Identify which cell holds the provided text, then report its (X, Y) central coordinate. 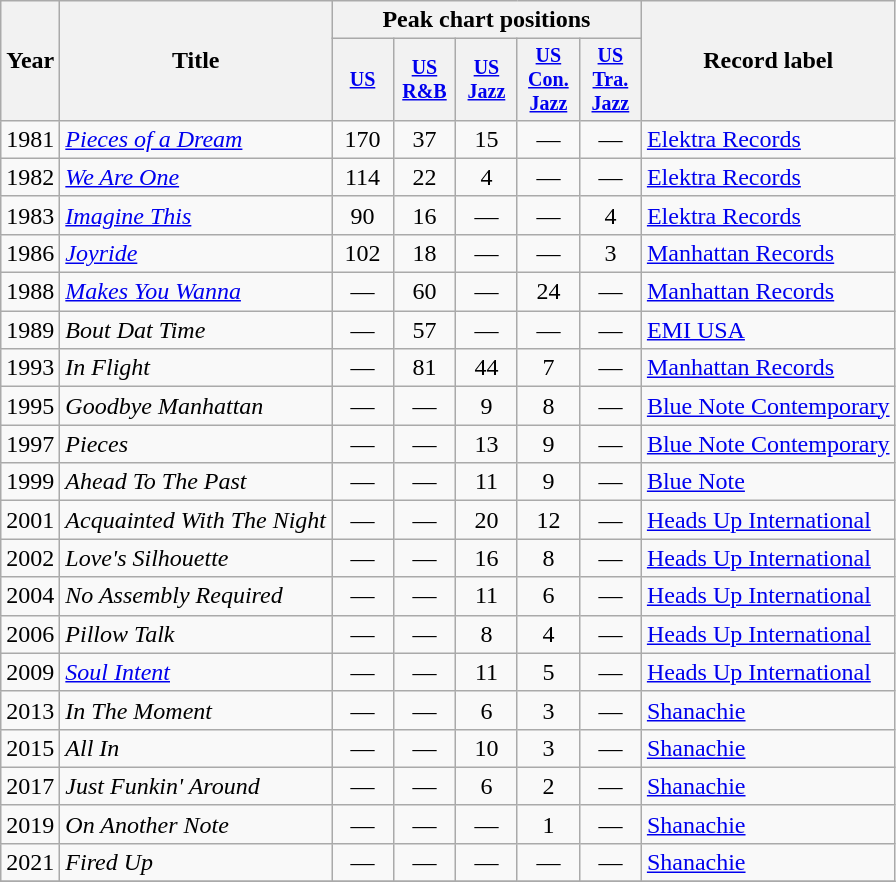
1993 (30, 368)
102 (363, 253)
60 (424, 292)
2017 (30, 786)
18 (424, 253)
EMI USA (768, 330)
Peak chart positions (487, 20)
US Con. Jazz (548, 80)
5 (548, 672)
Bout Dat Time (196, 330)
1986 (30, 253)
13 (486, 444)
44 (486, 368)
2002 (30, 558)
1982 (30, 177)
Goodbye Manhattan (196, 406)
2006 (30, 634)
US Jazz (486, 80)
22 (424, 177)
Makes You Wanna (196, 292)
2 (548, 786)
US Tra. Jazz (610, 80)
7 (548, 368)
170 (363, 139)
1989 (30, 330)
1999 (30, 482)
Love's Silhouette (196, 558)
In Flight (196, 368)
1995 (30, 406)
37 (424, 139)
1997 (30, 444)
10 (486, 748)
Fired Up (196, 862)
Blue Note (768, 482)
2004 (30, 596)
1 (548, 824)
Pieces of a Dream (196, 139)
90 (363, 215)
On Another Note (196, 824)
Ahead To The Past (196, 482)
24 (548, 292)
2013 (30, 710)
No Assembly Required (196, 596)
Imagine This (196, 215)
Title (196, 61)
1983 (30, 215)
12 (548, 520)
2015 (30, 748)
15 (486, 139)
2019 (30, 824)
2009 (30, 672)
2021 (30, 862)
All In (196, 748)
Pillow Talk (196, 634)
1988 (30, 292)
Acquainted With The Night (196, 520)
In The Moment (196, 710)
81 (424, 368)
Pieces (196, 444)
Joyride (196, 253)
US (363, 80)
Record label (768, 61)
2001 (30, 520)
114 (363, 177)
57 (424, 330)
We Are One (196, 177)
1981 (30, 139)
US R&B (424, 80)
Just Funkin' Around (196, 786)
Year (30, 61)
Soul Intent (196, 672)
20 (486, 520)
